Identify which cell holds the provided text, then report its (X, Y) central coordinate. 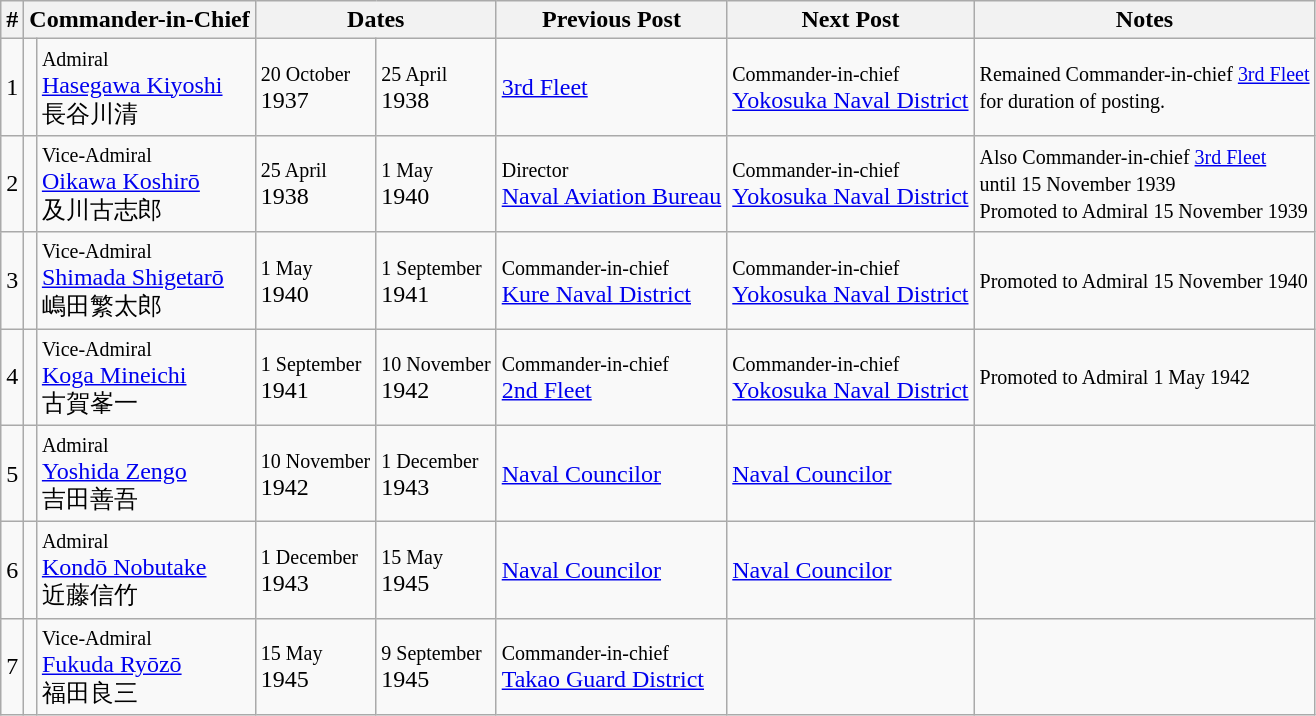
15 May1945 (315, 666)
7 (12, 666)
# (12, 20)
20 October 1937 (315, 88)
Vice-AdmiralShimada Shigetarō嶋田繁太郎 (146, 280)
AdmiralHasegawa Kiyoshi長谷川清 (146, 88)
1 September1941 (315, 376)
Vice-AdmiralFukuda Ryōzō福田良三 (146, 666)
Notes (1144, 20)
1 September 1941 (436, 280)
Commander-in-chiefKure Naval District (612, 280)
DirectorNaval Aviation Bureau (612, 184)
1 (12, 88)
4 (12, 376)
Previous Post (612, 20)
Admiral Kondō Nobutake近藤信竹 (146, 570)
Vice-AdmiralKoga Mineichi古賀峯一 (146, 376)
Also Commander-in-chief 3rd Fleetuntil 15 November 1939Promoted to Admiral 15 November 1939 (1144, 184)
Commander-in-chief2nd Fleet (612, 376)
2 (12, 184)
3 (12, 280)
6 (12, 570)
Promoted to Admiral 1 May 1942 (1144, 376)
5 (12, 474)
15 May 1945 (436, 570)
Commander-in-chiefTakao Guard District (612, 666)
Remained Commander-in-chief 3rd Fleetfor duration of posting. (1144, 88)
Commander-in-Chief (140, 20)
Vice-AdmiralOikawa Koshirō及川古志郎 (146, 184)
Promoted to Admiral 15 November 1940 (1144, 280)
3rd Fleet (612, 88)
9 September1945 (436, 666)
Dates (376, 20)
AdmiralYoshida Zengo吉田善吾 (146, 474)
Next Post (850, 20)
